Return (X, Y) of the center of cell containing provided text 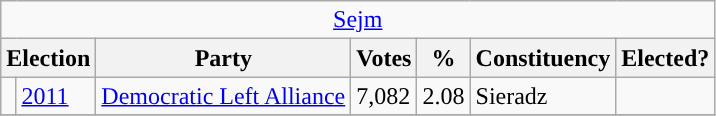
Constituency (543, 58)
Party (224, 58)
Elected? (666, 58)
Election (48, 58)
% (444, 58)
2011 (56, 96)
Sieradz (543, 96)
Democratic Left Alliance (224, 96)
Votes (384, 58)
2.08 (444, 96)
Sejm (358, 20)
7,082 (384, 96)
